Pinpoint the cell where the given text exists, returning its [X, Y] midpoint coordinate. 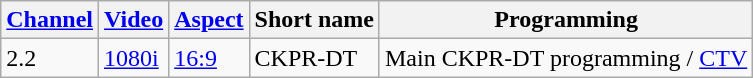
16:9 [209, 58]
2.2 [50, 58]
Main CKPR-DT programming / CTV [566, 58]
Programming [566, 20]
Video [134, 20]
CKPR-DT [314, 58]
Aspect [209, 20]
Short name [314, 20]
Channel [50, 20]
1080i [134, 58]
